For the text-containing cell, return its midpoint in [x, y] coordinate format. 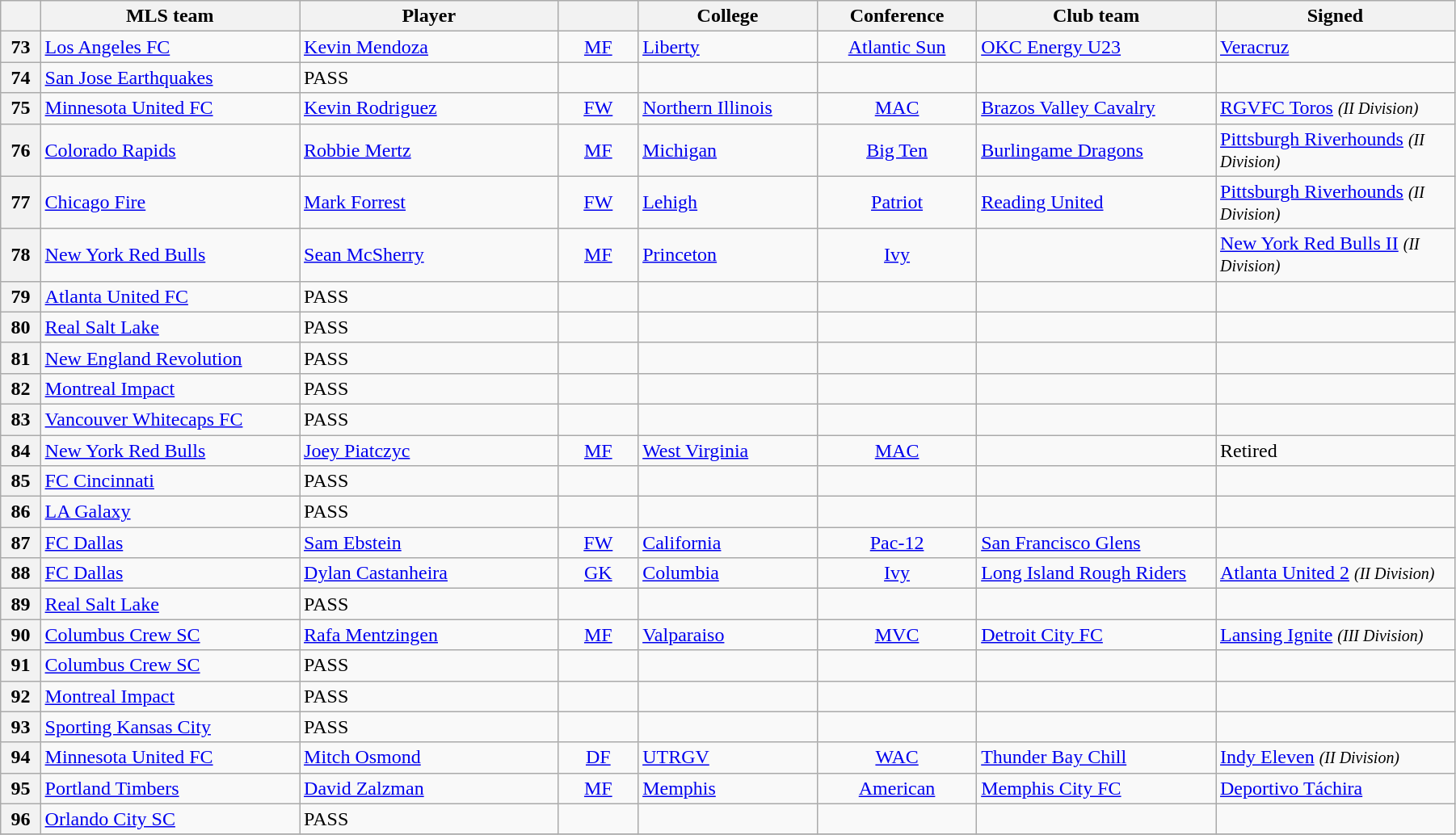
Burlingame Dragons [1096, 150]
Detroit City FC [1096, 635]
UTRGV [728, 757]
84 [21, 450]
Joey Piatczyc [429, 450]
Patriot [897, 202]
88 [21, 573]
Club team [1096, 16]
85 [21, 481]
78 [21, 255]
83 [21, 419]
91 [21, 665]
Sporting Kansas City [170, 727]
96 [21, 819]
Lansing Ignite (III Division) [1335, 635]
74 [21, 78]
RGVFC Toros (II Division) [1335, 108]
San Jose Earthquakes [170, 78]
Columbia [728, 573]
Veracruz [1335, 47]
Northern Illinois [728, 108]
Colorado Rapids [170, 150]
77 [21, 202]
Memphis [728, 788]
79 [21, 296]
GK [598, 573]
Player [429, 16]
Rafa Mentzingen [429, 635]
86 [21, 512]
Brazos Valley Cavalry [1096, 108]
Reading United [1096, 202]
Big Ten [897, 150]
OKC Energy U23 [1096, 47]
82 [21, 388]
Los Angeles FC [170, 47]
90 [21, 635]
WAC [897, 757]
93 [21, 727]
Liberty [728, 47]
Portland Timbers [170, 788]
80 [21, 327]
College [728, 16]
Robbie Mertz [429, 150]
David Zalzman [429, 788]
Mitch Osmond [429, 757]
Kevin Rodriguez [429, 108]
Sean McSherry [429, 255]
MVC [897, 635]
New York Red Bulls II (II Division) [1335, 255]
Chicago Fire [170, 202]
89 [21, 604]
MLS team [170, 16]
Princeton [728, 255]
Dylan Castanheira [429, 573]
Vancouver Whitecaps FC [170, 419]
Thunder Bay Chill [1096, 757]
California [728, 543]
Long Island Rough Riders [1096, 573]
95 [21, 788]
92 [21, 696]
Mark Forrest [429, 202]
FC Cincinnati [170, 481]
Atlanta United FC [170, 296]
Signed [1335, 16]
LA Galaxy [170, 512]
DF [598, 757]
New England Revolution [170, 358]
Deportivo Táchira [1335, 788]
Sam Ebstein [429, 543]
Indy Eleven (II Division) [1335, 757]
Pac-12 [897, 543]
American [897, 788]
73 [21, 47]
Atlantic Sun [897, 47]
Atlanta United 2 (II Division) [1335, 573]
Michigan [728, 150]
87 [21, 543]
San Francisco Glens [1096, 543]
West Virginia [728, 450]
81 [21, 358]
Conference [897, 16]
Retired [1335, 450]
76 [21, 150]
75 [21, 108]
94 [21, 757]
Valparaiso [728, 635]
Memphis City FC [1096, 788]
Kevin Mendoza [429, 47]
Orlando City SC [170, 819]
Lehigh [728, 202]
